Identify which cell holds the provided text, then report its (X, Y) central coordinate. 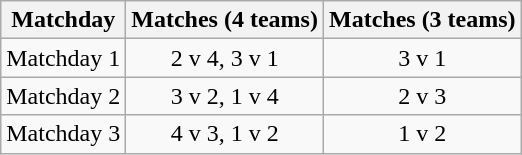
Matchday (64, 20)
Matches (4 teams) (225, 20)
Matchday 2 (64, 96)
Matches (3 teams) (422, 20)
2 v 3 (422, 96)
Matchday 1 (64, 58)
3 v 2, 1 v 4 (225, 96)
2 v 4, 3 v 1 (225, 58)
3 v 1 (422, 58)
Matchday 3 (64, 134)
4 v 3, 1 v 2 (225, 134)
1 v 2 (422, 134)
